Locate the cell with the specified text and output its [X, Y] center coordinate. 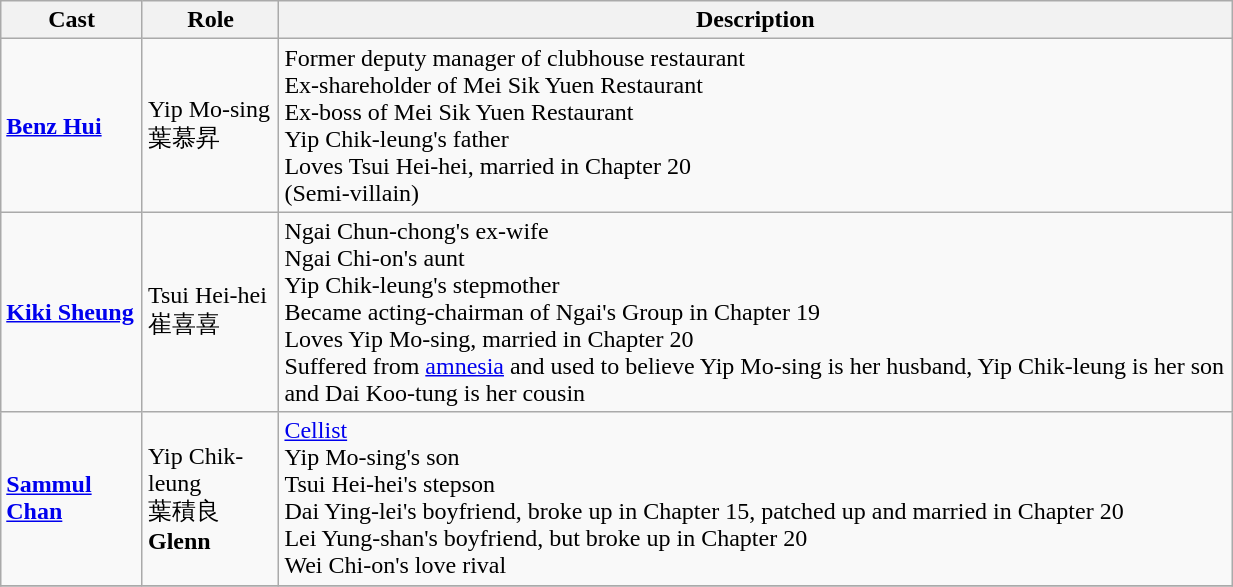
Yip Mo-sing 葉慕昇 [210, 126]
Role [210, 20]
Tsui Hei-hei 崔喜喜 [210, 312]
Benz Hui [72, 126]
Description [756, 20]
Sammul Chan [72, 498]
Cast [72, 20]
Kiki Sheung [72, 312]
Yip Chik-leung 葉積良 Glenn [210, 498]
